Output the (X, Y) coordinate of the center of the cell containing the given text.  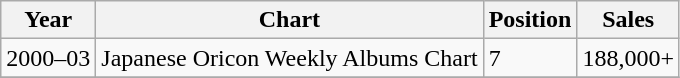
Position (530, 20)
Year (48, 20)
Japanese Oricon Weekly Albums Chart (290, 58)
188,000+ (628, 58)
7 (530, 58)
Chart (290, 20)
Sales (628, 20)
2000–03 (48, 58)
